Extract the [x, y] coordinate from the center of the cell holding the provided text.  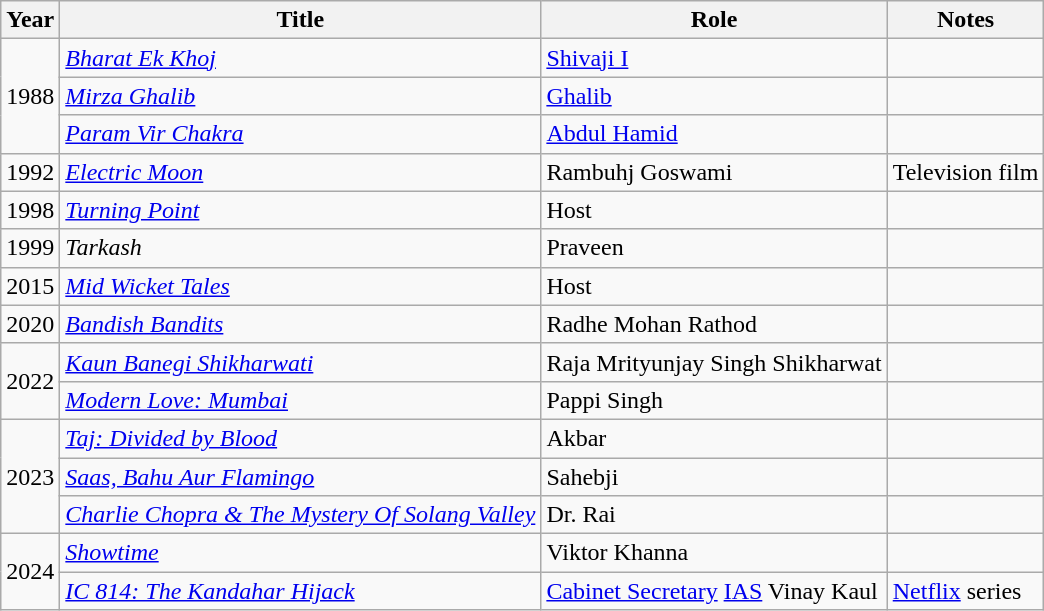
2022 [30, 381]
Role [714, 20]
Year [30, 20]
Pappi Singh [714, 400]
Television film [966, 172]
Bharat Ek Khoj [300, 58]
Abdul Hamid [714, 134]
Tarkash [300, 248]
2015 [30, 286]
Kaun Banegi Shikharwati [300, 362]
Charlie Chopra & The Mystery Of Solang Valley [300, 515]
Notes [966, 20]
Electric Moon [300, 172]
1998 [30, 210]
2023 [30, 476]
Showtime [300, 553]
Raja Mrityunjay Singh Shikharwat [714, 362]
Netflix series [966, 591]
IC 814: The Kandahar Hijack [300, 591]
Mirza Ghalib [300, 96]
Viktor Khanna [714, 553]
Bandish Bandits [300, 324]
Akbar [714, 438]
Taj: Divided by Blood [300, 438]
Turning Point [300, 210]
Radhe Mohan Rathod [714, 324]
Sahebji [714, 477]
1988 [30, 96]
Praveen [714, 248]
Ghalib [714, 96]
1999 [30, 248]
Title [300, 20]
Mid Wicket Tales [300, 286]
Cabinet Secretary IAS Vinay Kaul [714, 591]
Param Vir Chakra [300, 134]
Shivaji I [714, 58]
2020 [30, 324]
1992 [30, 172]
Dr. Rai [714, 515]
Saas, Bahu Aur Flamingo [300, 477]
Rambuhj Goswami [714, 172]
2024 [30, 572]
Modern Love: Mumbai [300, 400]
